Detect which cell encompasses the target text, then output its (x, y) center coordinate. 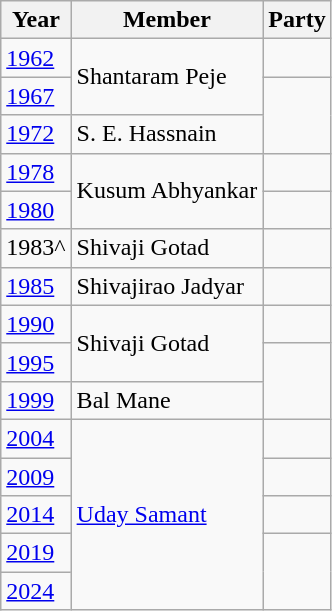
1990 (36, 324)
2014 (36, 515)
Party (297, 20)
Kusum Abhyankar (167, 191)
1967 (36, 96)
1962 (36, 58)
Bal Mane (167, 400)
1972 (36, 134)
Year (36, 20)
1978 (36, 172)
Member (167, 20)
1983^ (36, 248)
S. E. Hassnain (167, 134)
2009 (36, 477)
1995 (36, 362)
Uday Samant (167, 514)
1980 (36, 210)
2024 (36, 591)
2019 (36, 553)
Shivajirao Jadyar (167, 286)
Shantaram Peje (167, 77)
1985 (36, 286)
2004 (36, 438)
1999 (36, 400)
